Locate the cell with the specified text and output its (X, Y) center coordinate. 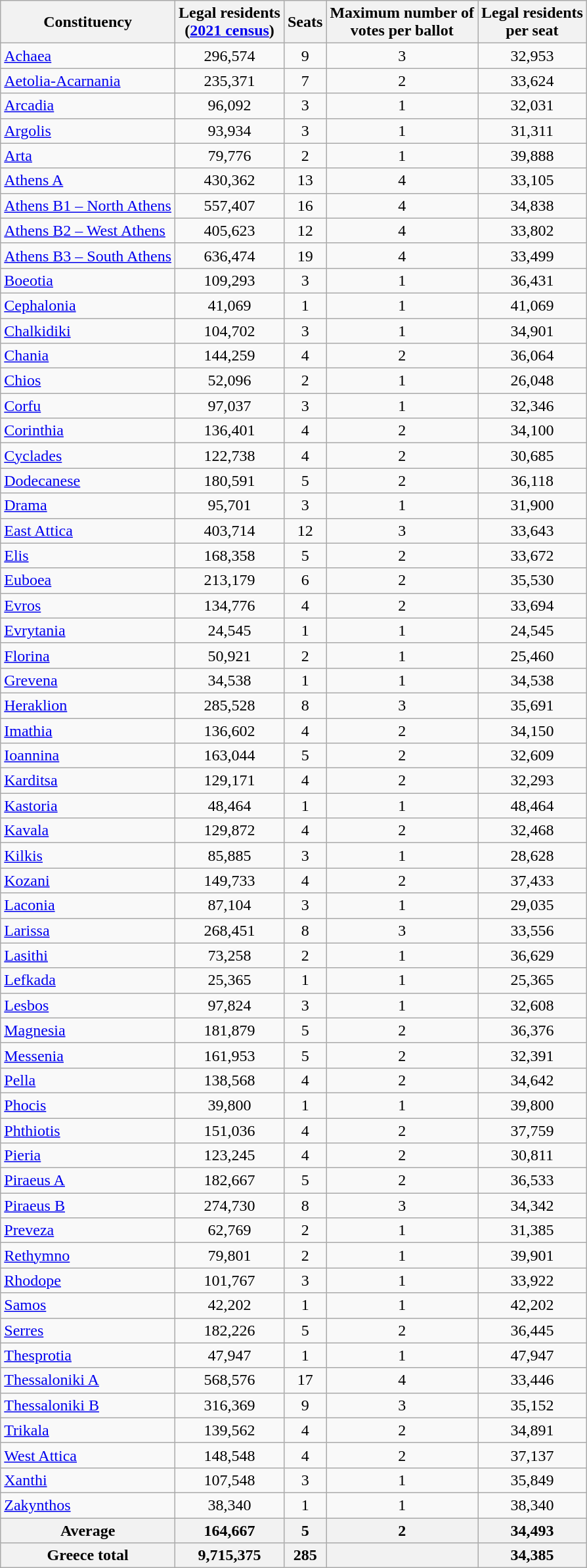
28,628 (533, 856)
285,528 (230, 705)
52,096 (230, 381)
87,104 (230, 905)
136,401 (230, 431)
Cephalonia (88, 305)
Thessaloniki A (88, 1380)
101,767 (230, 1280)
30,811 (533, 1156)
164,667 (230, 1531)
148,548 (230, 1455)
213,179 (230, 580)
35,152 (533, 1405)
182,667 (230, 1181)
557,407 (230, 206)
Cyclades (88, 456)
35,530 (533, 580)
Magnesia (88, 1030)
Piraeus A (88, 1181)
31,311 (533, 131)
31,385 (533, 1230)
Seats (305, 22)
296,574 (230, 56)
Samos (88, 1305)
568,576 (230, 1380)
144,259 (230, 356)
Boeotia (88, 280)
95,701 (230, 506)
50,921 (230, 655)
136,602 (230, 731)
430,362 (230, 181)
274,730 (230, 1206)
Serres (88, 1330)
Chios (88, 381)
Imathia (88, 731)
33,922 (533, 1280)
34,150 (533, 731)
34,385 (533, 1556)
33,624 (533, 81)
Xanthi (88, 1480)
9,715,375 (230, 1556)
62,769 (230, 1230)
Phthiotis (88, 1130)
139,562 (230, 1430)
35,849 (533, 1480)
316,369 (230, 1405)
138,568 (230, 1080)
34,901 (533, 330)
285 (305, 1556)
17 (305, 1380)
151,036 (230, 1130)
79,801 (230, 1255)
129,872 (230, 831)
Maximum number ofvotes per ballot (402, 22)
403,714 (230, 531)
405,623 (230, 230)
34,642 (533, 1080)
Larissa (88, 930)
36,533 (533, 1181)
25,460 (533, 655)
Karditsa (88, 781)
134,776 (230, 605)
Arta (88, 156)
29,035 (533, 905)
93,934 (230, 131)
636,474 (230, 255)
32,953 (533, 56)
Dodecanese (88, 481)
Ioannina (88, 756)
Preveza (88, 1230)
85,885 (230, 856)
Florina (88, 655)
Kozani (88, 881)
Laconia (88, 905)
Chalkidiki (88, 330)
16 (305, 206)
97,824 (230, 1005)
163,044 (230, 756)
39,888 (533, 156)
Zakynthos (88, 1505)
33,672 (533, 555)
Lesbos (88, 1005)
Grevena (88, 680)
36,445 (533, 1330)
109,293 (230, 280)
180,591 (230, 481)
35,691 (533, 705)
34,342 (533, 1206)
Evrytania (88, 630)
32,608 (533, 1005)
36,064 (533, 356)
34,838 (533, 206)
East Attica (88, 531)
36,118 (533, 481)
122,738 (230, 456)
Chania (88, 356)
Constituency (88, 22)
Average (88, 1531)
Evros (88, 605)
30,685 (533, 456)
Athens B1 – North Athens (88, 206)
Argolis (88, 131)
Athens B2 – West Athens (88, 230)
Heraklion (88, 705)
182,226 (230, 1330)
268,451 (230, 930)
32,609 (533, 756)
Legal residentsper seat (533, 22)
13 (305, 181)
33,499 (533, 255)
96,092 (230, 106)
33,446 (533, 1380)
Corinthia (88, 431)
Phocis (88, 1105)
Legal residents(2021 census) (230, 22)
37,759 (533, 1130)
Rhodope (88, 1280)
36,629 (533, 955)
Aetolia-Acarnania (88, 81)
33,802 (533, 230)
168,358 (230, 555)
149,733 (230, 881)
Elis (88, 555)
Athens B3 – South Athens (88, 255)
34,891 (533, 1430)
33,694 (533, 605)
Messenia (88, 1055)
32,031 (533, 106)
Thessaloniki B (88, 1405)
Kavala (88, 831)
36,431 (533, 280)
34,493 (533, 1531)
31,900 (533, 506)
Pieria (88, 1156)
6 (305, 580)
123,245 (230, 1156)
104,702 (230, 330)
97,037 (230, 406)
Piraeus B (88, 1206)
39,901 (533, 1255)
Trikala (88, 1430)
161,953 (230, 1055)
West Attica (88, 1455)
181,879 (230, 1030)
37,137 (533, 1455)
107,548 (230, 1480)
37,433 (533, 881)
79,776 (230, 156)
32,293 (533, 781)
Athens A (88, 181)
73,258 (230, 955)
Arcadia (88, 106)
Thesprotia (88, 1355)
Pella (88, 1080)
Achaea (88, 56)
32,468 (533, 831)
33,556 (533, 930)
Drama (88, 506)
129,171 (230, 781)
Lasithi (88, 955)
Rethymno (88, 1255)
36,376 (533, 1030)
Corfu (88, 406)
Greece total (88, 1556)
7 (305, 81)
19 (305, 255)
26,048 (533, 381)
33,105 (533, 181)
34,100 (533, 431)
Kilkis (88, 856)
Lefkada (88, 980)
33,643 (533, 531)
32,391 (533, 1055)
32,346 (533, 406)
Kastoria (88, 806)
235,371 (230, 81)
Euboea (88, 580)
